Scan for the cell matching the given text and deliver its (X, Y) coordinate at center. 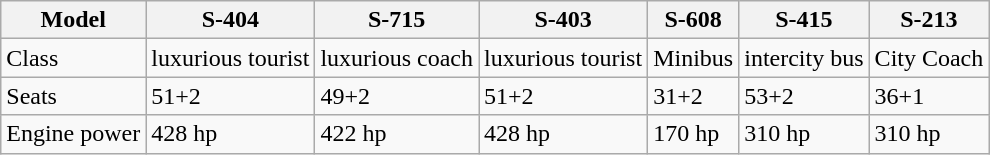
Engine power (74, 134)
intercity bus (804, 58)
S-608 (694, 20)
422 hp (397, 134)
Class (74, 58)
S-213 (929, 20)
luxurious coach (397, 58)
Seats (74, 96)
S-403 (564, 20)
S-404 (230, 20)
49+2 (397, 96)
Model (74, 20)
S-715 (397, 20)
170 hp (694, 134)
Minibus (694, 58)
31+2 (694, 96)
53+2 (804, 96)
36+1 (929, 96)
City Coach (929, 58)
S-415 (804, 20)
